Extract the (X, Y) coordinate from the center of the cell holding the provided text.  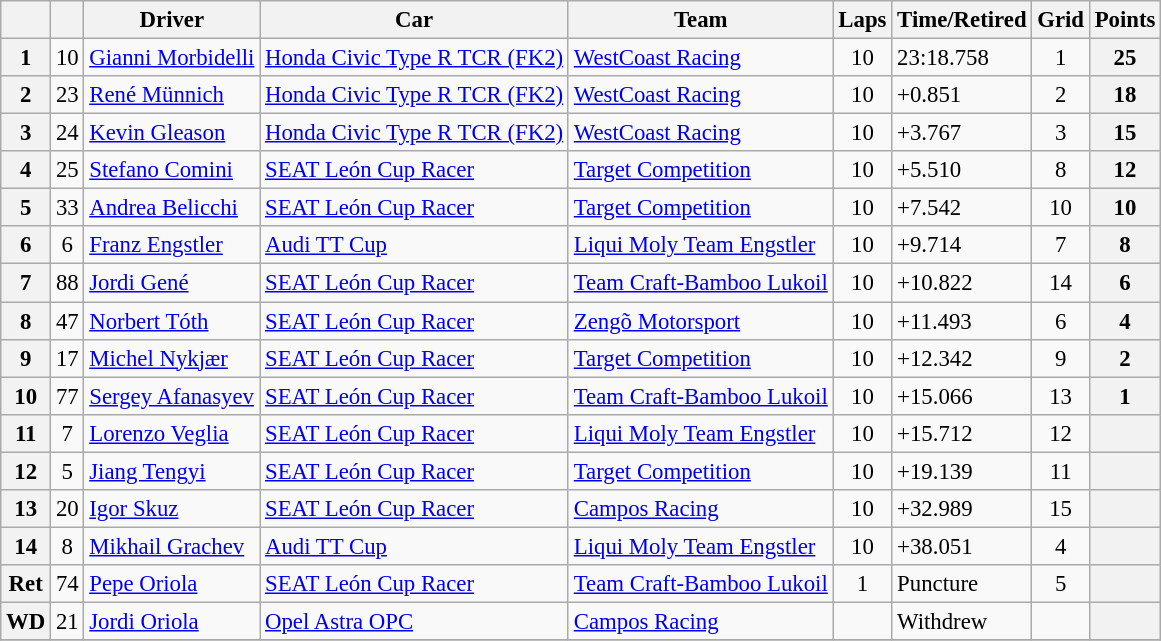
+15.712 (962, 433)
Lorenzo Veglia (172, 433)
+7.542 (962, 208)
+38.051 (962, 546)
18 (1124, 95)
Franz Engstler (172, 245)
Laps (862, 20)
+5.510 (962, 170)
Jiang Tengyi (172, 471)
Sergey Afanasyev (172, 396)
+0.851 (962, 95)
René Münnich (172, 95)
+11.493 (962, 321)
20 (68, 509)
+3.767 (962, 133)
47 (68, 321)
+32.989 (962, 509)
Puncture (962, 584)
Kevin Gleason (172, 133)
Stefano Comini (172, 170)
Jordi Oriola (172, 621)
Time/Retired (962, 20)
Mikhail Grachev (172, 546)
Gianni Morbidelli (172, 58)
74 (68, 584)
+9.714 (962, 245)
+19.139 (962, 471)
23 (68, 95)
Car (414, 20)
24 (68, 133)
+12.342 (962, 358)
Michel Nykjær (172, 358)
Team (700, 20)
Withdrew (962, 621)
21 (68, 621)
88 (68, 283)
17 (68, 358)
Andrea Belicchi (172, 208)
Jordi Gené (172, 283)
33 (68, 208)
Grid (1060, 20)
+15.066 (962, 396)
Zengõ Motorsport (700, 321)
Norbert Tóth (172, 321)
Ret (26, 584)
Driver (172, 20)
Points (1124, 20)
+10.822 (962, 283)
Igor Skuz (172, 509)
Opel Astra OPC (414, 621)
77 (68, 396)
WD (26, 621)
Pepe Oriola (172, 584)
23:18.758 (962, 58)
